For the text-containing cell, return its midpoint in (x, y) coordinate format. 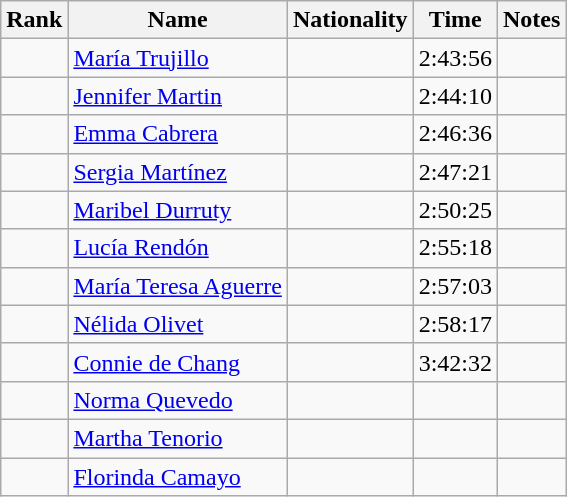
Florinda Camayo (178, 477)
2:57:03 (455, 286)
Sergia Martínez (178, 172)
2:44:10 (455, 96)
María Teresa Aguerre (178, 286)
2:55:18 (455, 248)
Nationality (350, 20)
2:58:17 (455, 324)
Martha Tenorio (178, 438)
2:43:56 (455, 58)
Emma Cabrera (178, 134)
Time (455, 20)
María Trujillo (178, 58)
3:42:32 (455, 362)
Rank (34, 20)
2:50:25 (455, 210)
Connie de Chang (178, 362)
Norma Quevedo (178, 400)
Name (178, 20)
2:47:21 (455, 172)
Jennifer Martin (178, 96)
Maribel Durruty (178, 210)
Lucía Rendón (178, 248)
2:46:36 (455, 134)
Notes (532, 20)
Nélida Olivet (178, 324)
